Pinpoint the cell where the given text exists, returning its (x, y) midpoint coordinate. 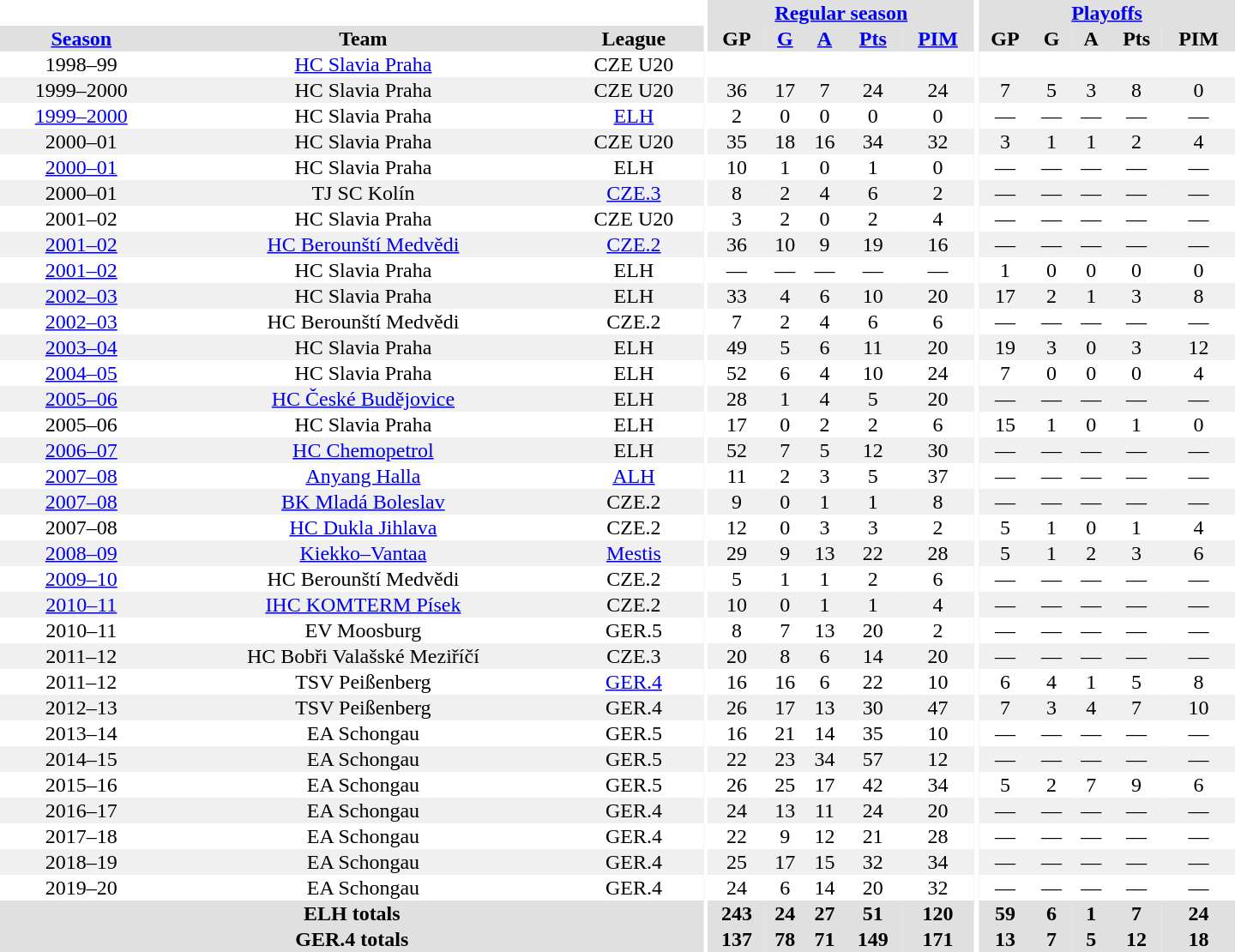
HC České Budějovice (364, 399)
2008–09 (81, 553)
ELH totals (352, 913)
2006–07 (81, 450)
HC Bobři Valašské Meziříčí (364, 656)
27 (824, 913)
29 (738, 553)
1998–99 (81, 64)
33 (738, 296)
23 (785, 759)
Playoffs (1106, 13)
78 (785, 939)
2019–20 (81, 888)
149 (873, 939)
HC Chemopetrol (364, 450)
49 (738, 347)
2003–04 (81, 347)
Season (81, 39)
59 (1005, 913)
Team (364, 39)
IHC KOMTERM Písek (364, 605)
ALH (633, 476)
2015–16 (81, 785)
GER.4 totals (352, 939)
Kiekko–Vantaa (364, 553)
HC Dukla Jihlava (364, 527)
TJ SC Kolín (364, 193)
2013–14 (81, 733)
2016–17 (81, 810)
37 (938, 476)
2009–10 (81, 579)
EV Moosburg (364, 630)
2014–15 (81, 759)
BK Mladá Boleslav (364, 502)
243 (738, 913)
League (633, 39)
171 (938, 939)
Mestis (633, 553)
71 (824, 939)
120 (938, 913)
2017–18 (81, 836)
2004–05 (81, 373)
137 (738, 939)
51 (873, 913)
42 (873, 785)
47 (938, 708)
2012–13 (81, 708)
2018–19 (81, 862)
Regular season (841, 13)
57 (873, 759)
Anyang Halla (364, 476)
